Detect which cell encompasses the target text, then output its [X, Y] center coordinate. 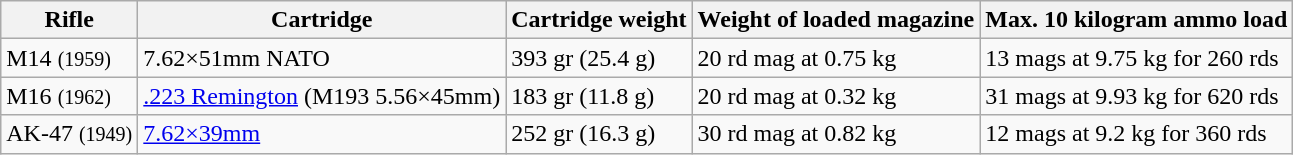
30 rd mag at 0.82 kg [836, 134]
Weight of loaded magazine [836, 20]
Cartridge [322, 20]
252 gr (16.3 g) [599, 134]
20 rd mag at 0.32 kg [836, 96]
393 gr (25.4 g) [599, 58]
12 mags at 9.2 kg for 360 rds [1136, 134]
7.62×51mm NATO [322, 58]
Rifle [70, 20]
M14 (1959) [70, 58]
Cartridge weight [599, 20]
31 mags at 9.93 kg for 620 rds [1136, 96]
13 mags at 9.75 kg for 260 rds [1136, 58]
M16 (1962) [70, 96]
AK-47 (1949) [70, 134]
.223 Remington (M193 5.56×45mm) [322, 96]
7.62×39mm [322, 134]
Max. 10 kilogram ammo load [1136, 20]
183 gr (11.8 g) [599, 96]
20 rd mag at 0.75 kg [836, 58]
